Locate the cell with the specified text and output its [x, y] center coordinate. 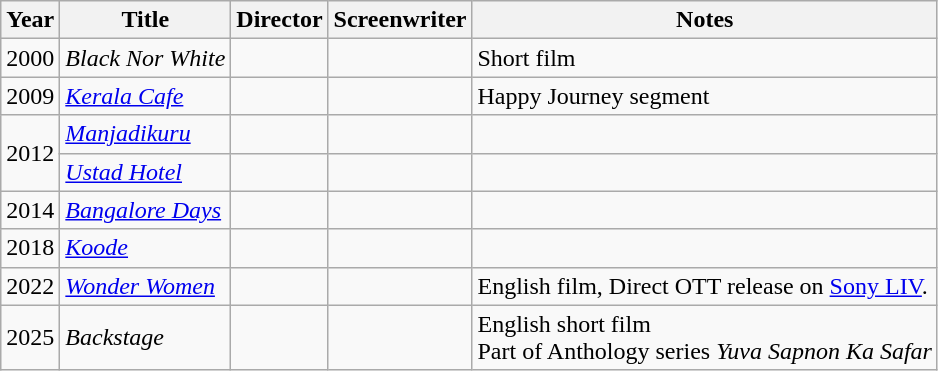
Happy Journey segment [705, 96]
Bangalore Days [146, 210]
Kerala Cafe [146, 96]
2025 [30, 338]
Backstage [146, 338]
Screenwriter [400, 20]
2014 [30, 210]
Wonder Women [146, 286]
Title [146, 20]
Ustad Hotel [146, 172]
2012 [30, 153]
2022 [30, 286]
English short filmPart of Anthology series Yuva Sapnon Ka Safar [705, 338]
Koode [146, 248]
Black Nor White [146, 58]
Year [30, 20]
Notes [705, 20]
2018 [30, 248]
English film, Direct OTT release on Sony LIV. [705, 286]
Director [280, 20]
Short film [705, 58]
2000 [30, 58]
2009 [30, 96]
Manjadikuru [146, 134]
